Scan for the cell matching the given text and deliver its [x, y] coordinate at center. 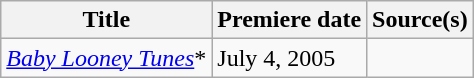
Title [106, 20]
July 4, 2005 [290, 58]
Source(s) [420, 20]
Premiere date [290, 20]
Baby Looney Tunes* [106, 58]
